Determine the (X, Y) coordinate at the center of the cell enclosing the given text.  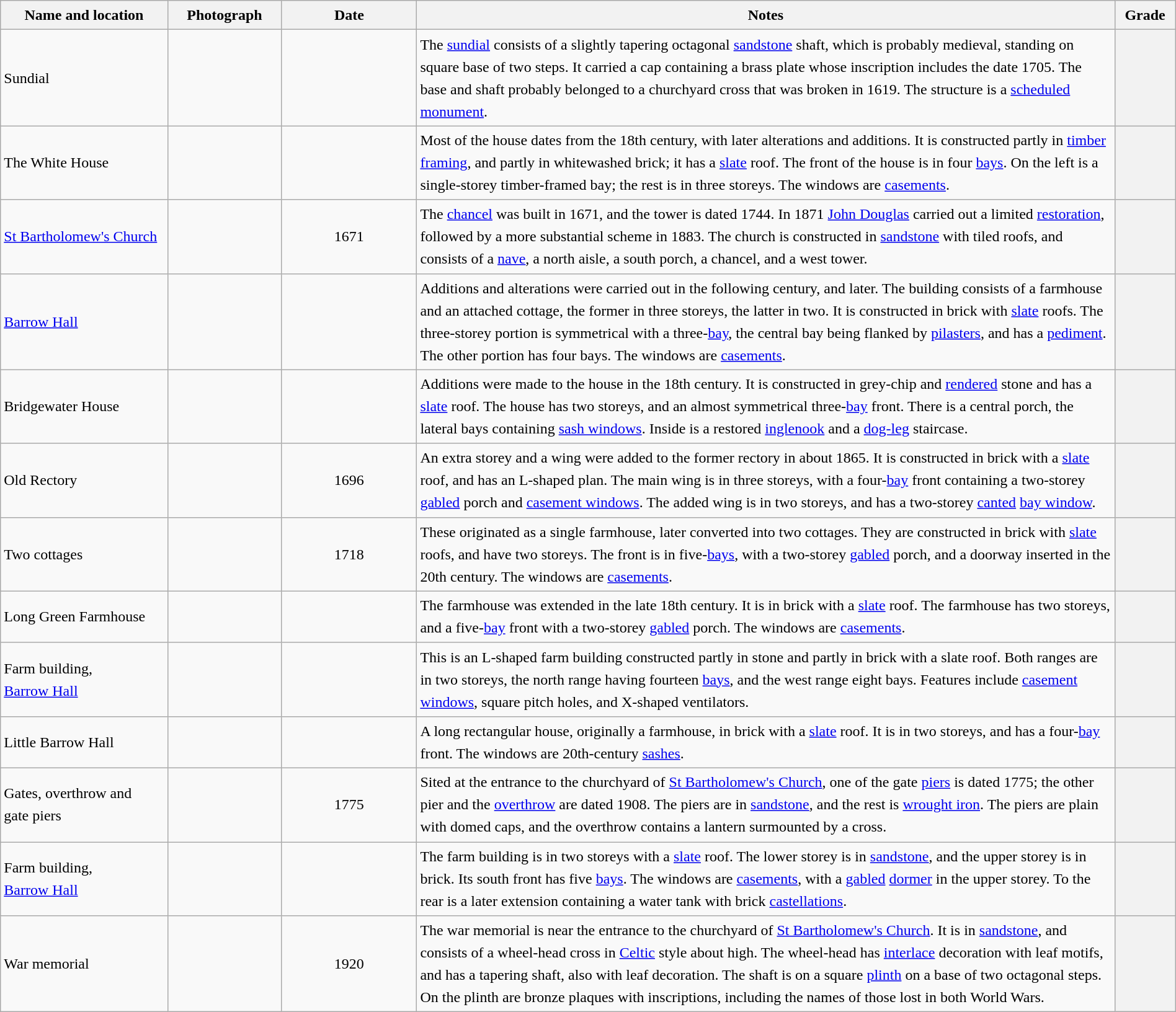
1775 (349, 805)
Barrow Hall (84, 321)
1718 (349, 554)
Two cottages (84, 554)
1671 (349, 237)
Old Rectory (84, 480)
Bridgewater House (84, 407)
1920 (349, 964)
War memorial (84, 964)
1696 (349, 480)
Photograph (225, 15)
Notes (765, 15)
Name and location (84, 15)
Sundial (84, 78)
St Bartholomew's Church (84, 237)
Little Barrow Hall (84, 742)
The White House (84, 162)
Long Green Farmhouse (84, 616)
Gates, overthrow and gate piers (84, 805)
Date (349, 15)
Grade (1145, 15)
